Extract the (x, y) coordinate from the center of the cell holding the provided text.  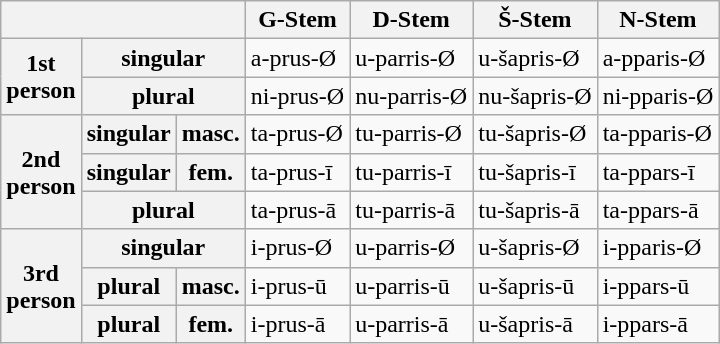
i-pparis-Ø (658, 248)
ni-pparis-Ø (658, 96)
ta-pparis-Ø (658, 134)
ta-ppars-ā (658, 210)
1stperson (41, 77)
u-parris-ū (412, 286)
i-prus-Ø (297, 248)
D-Stem (412, 20)
i-prus-ā (297, 324)
ta-prus-Ø (297, 134)
u-parris-ā (412, 324)
G-Stem (297, 20)
ni-prus-Ø (297, 96)
u-šapris-ā (535, 324)
2ndperson (41, 172)
u-šapris-ū (535, 286)
tu-šapris-ī (535, 172)
tu-parris-ī (412, 172)
tu-šapris-ā (535, 210)
i-ppars-ā (658, 324)
Š-Stem (535, 20)
tu-parris-Ø (412, 134)
a-pparis-Ø (658, 58)
nu-parris-Ø (412, 96)
ta-ppars-ī (658, 172)
i-ppars-ū (658, 286)
i-prus-ū (297, 286)
ta-prus-ī (297, 172)
3rdperson (41, 286)
tu-šapris-Ø (535, 134)
ta-prus-ā (297, 210)
nu-šapris-Ø (535, 96)
tu-parris-ā (412, 210)
a-prus-Ø (297, 58)
N-Stem (658, 20)
